Return the [x, y] coordinate for the center point of the cell that contains the specified text.  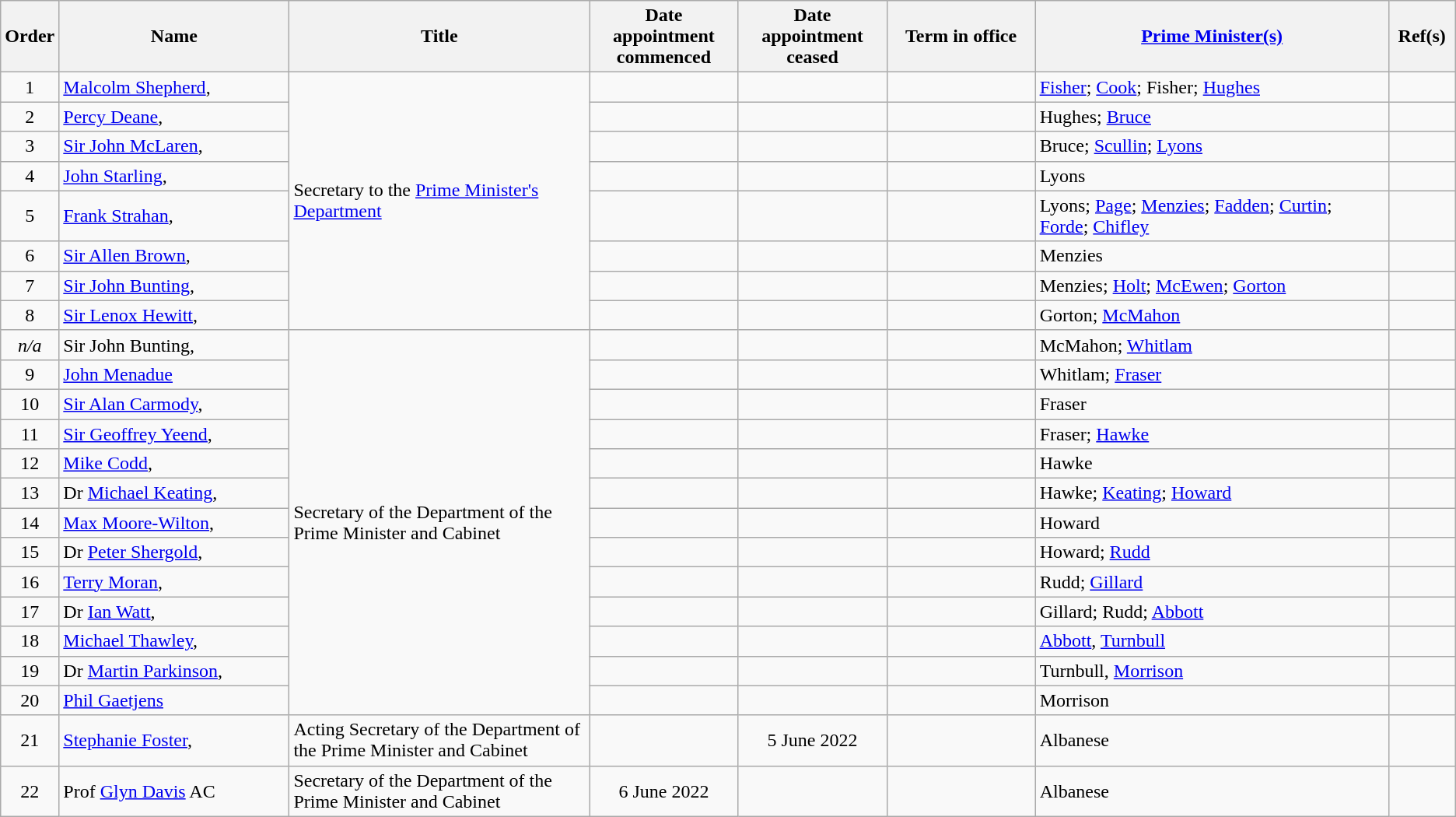
Michael Thawley, [174, 641]
Sir Geoffrey Yeend, [174, 433]
Menzies [1212, 256]
Howard; Rudd [1212, 552]
Ref(s) [1422, 37]
1 [30, 87]
Sir Lenox Hewitt, [174, 315]
Terry Moran, [174, 582]
John Starling, [174, 176]
Rudd; Gillard [1212, 582]
20 [30, 700]
Malcolm Shepherd, [174, 87]
Gorton; McMahon [1212, 315]
7 [30, 286]
11 [30, 433]
Bruce; Scullin; Lyons [1212, 146]
Dr Ian Watt, [174, 612]
Fisher; Cook; Fisher; Hughes [1212, 87]
18 [30, 641]
19 [30, 671]
6 June 2022 [664, 791]
2 [30, 117]
Prime Minister(s) [1212, 37]
Title [439, 37]
Dr Michael Keating, [174, 493]
Sir John McLaren, [174, 146]
10 [30, 404]
16 [30, 582]
8 [30, 315]
Stephanie Foster, [174, 741]
12 [30, 464]
Secretary to the Prime Minister's Department [439, 202]
John Menadue [174, 374]
3 [30, 146]
Morrison [1212, 700]
6 [30, 256]
Abbott, Turnbull [1212, 641]
Menzies; Holt; McEwen; Gorton [1212, 286]
Fraser; Hawke [1212, 433]
Term in office [961, 37]
Howard [1212, 523]
Dr Peter Shergold, [174, 552]
Mike Codd, [174, 464]
Hawke; Keating; Howard [1212, 493]
Date appointmentcommenced [664, 37]
17 [30, 612]
Lyons; Page; Menzies; Fadden; Curtin; Forde; Chifley [1212, 216]
13 [30, 493]
Sir Alan Carmody, [174, 404]
9 [30, 374]
Max Moore-Wilton, [174, 523]
Acting Secretary of the Department of the Prime Minister and Cabinet [439, 741]
Sir Allen Brown, [174, 256]
Prof Glyn Davis AC [174, 791]
Fraser [1212, 404]
Phil Gaetjens [174, 700]
14 [30, 523]
Gillard; Rudd; Abbott [1212, 612]
Frank Strahan, [174, 216]
Order [30, 37]
4 [30, 176]
21 [30, 741]
Turnbull, Morrison [1212, 671]
Percy Deane, [174, 117]
15 [30, 552]
Lyons [1212, 176]
Dr Martin Parkinson, [174, 671]
Whitlam; Fraser [1212, 374]
5 June 2022 [812, 741]
Date appointmentceased [812, 37]
5 [30, 216]
Hughes; Bruce [1212, 117]
Name [174, 37]
McMahon; Whitlam [1212, 345]
22 [30, 791]
Hawke [1212, 464]
n/a [30, 345]
